Search for the cell housing the specified text and yield its [X, Y] center coordinate. 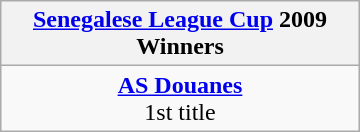
AS Douanes1st title [180, 98]
Senegalese League Cup 2009Winners [180, 34]
